Scan for the cell matching the given text and deliver its [x, y] coordinate at center. 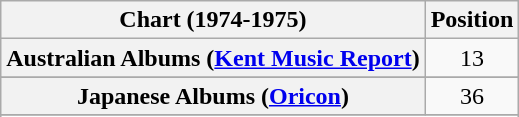
Position [472, 20]
36 [472, 96]
Chart (1974-1975) [213, 20]
Australian Albums (Kent Music Report) [213, 58]
13 [472, 58]
Japanese Albums (Oricon) [213, 96]
